From the cell containing the given text, extract its center point as [X, Y] coordinate. 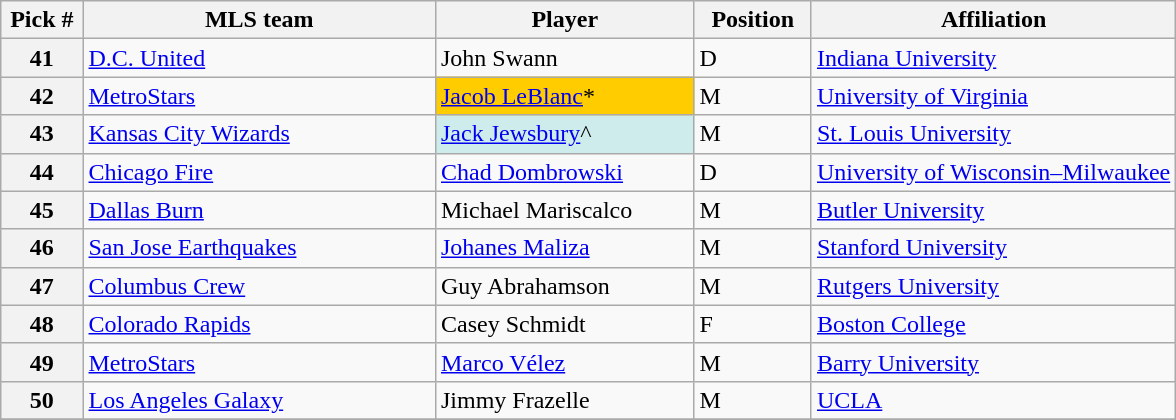
48 [42, 324]
46 [42, 248]
Colorado Rapids [259, 324]
UCLA [993, 400]
Stanford University [993, 248]
University of Wisconsin–Milwaukee [993, 172]
MLS team [259, 20]
Johanes Maliza [564, 248]
Affiliation [993, 20]
Player [564, 20]
Los Angeles Galaxy [259, 400]
44 [42, 172]
49 [42, 362]
42 [42, 96]
Barry University [993, 362]
Chad Dombrowski [564, 172]
Columbus Crew [259, 286]
47 [42, 286]
Chicago Fire [259, 172]
Marco Vélez [564, 362]
Position [752, 20]
San Jose Earthquakes [259, 248]
St. Louis University [993, 134]
Jimmy Frazelle [564, 400]
John Swann [564, 58]
45 [42, 210]
41 [42, 58]
F [752, 324]
Jacob LeBlanc* [564, 96]
Boston College [993, 324]
Jack Jewsbury^ [564, 134]
Pick # [42, 20]
Butler University [993, 210]
Kansas City Wizards [259, 134]
43 [42, 134]
Guy Abrahamson [564, 286]
Rutgers University [993, 286]
50 [42, 400]
Casey Schmidt [564, 324]
Indiana University [993, 58]
Dallas Burn [259, 210]
Michael Mariscalco [564, 210]
University of Virginia [993, 96]
D.C. United [259, 58]
